Output the (X, Y) coordinate of the center of the cell containing the given text.  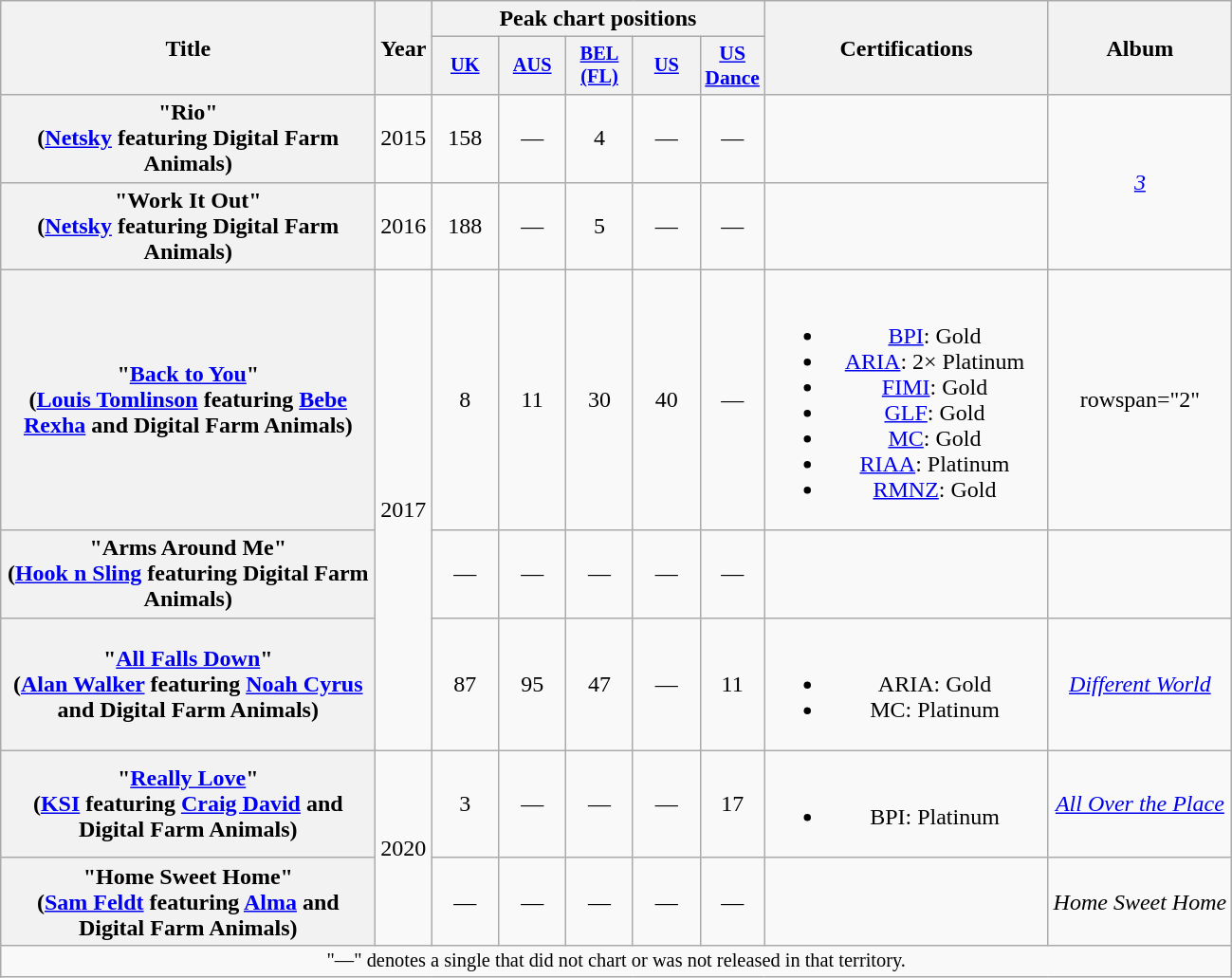
40 (666, 400)
87 (465, 684)
UK (465, 66)
BEL (FL) (599, 66)
2017 (404, 510)
Peak chart positions (598, 19)
BPI: Platinum (907, 804)
Certifications (907, 47)
BPI: GoldARIA: 2× PlatinumFIMI: GoldGLF: GoldMC: GoldRIAA: PlatinumRMNZ: Gold (907, 400)
2020 (404, 848)
158 (465, 138)
Different World (1140, 684)
"Really Love"(KSI featuring Craig David and Digital Farm Animals) (188, 804)
"—" denotes a single that did not chart or was not released in that territory. (616, 961)
47 (599, 684)
USDance (732, 66)
"Rio"(Netsky featuring Digital Farm Animals) (188, 138)
4 (599, 138)
"All Falls Down"(Alan Walker featuring Noah Cyrus and Digital Farm Animals) (188, 684)
Album (1140, 47)
17 (732, 804)
8 (465, 400)
US (666, 66)
Home Sweet Home (1140, 901)
Title (188, 47)
"Back to You"(Louis Tomlinson featuring Bebe Rexha and Digital Farm Animals) (188, 400)
95 (533, 684)
5 (599, 226)
30 (599, 400)
"Home Sweet Home" (Sam Feldt featuring Alma and Digital Farm Animals) (188, 901)
"Arms Around Me"(Hook n Sling featuring Digital Farm Animals) (188, 574)
188 (465, 226)
Year (404, 47)
2015 (404, 138)
All Over the Place (1140, 804)
"Work It Out"(Netsky featuring Digital Farm Animals) (188, 226)
ARIA: GoldMC: Platinum (907, 684)
rowspan="2" (1140, 400)
AUS (533, 66)
2016 (404, 226)
